Capture the cell that displays the provided text and extract its [x, y] central coordinate. 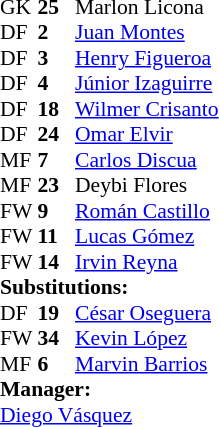
Henry Figueroa [147, 58]
Júnior Izaguirre [147, 83]
Omar Elvir [147, 135]
14 [57, 262]
Lucas Gómez [147, 237]
Kevin López [147, 339]
César Oseguera [147, 313]
Carlos Discua [147, 160]
Deybi Flores [147, 185]
23 [57, 185]
Marvin Barrios [147, 364]
Wilmer Crisanto [147, 109]
Román Castillo [147, 211]
9 [57, 211]
18 [57, 109]
34 [57, 339]
24 [57, 135]
19 [57, 313]
Manager: [110, 389]
6 [57, 364]
Substitutions: [110, 287]
4 [57, 83]
2 [57, 33]
3 [57, 58]
11 [57, 237]
Juan Montes [147, 33]
Irvin Reyna [147, 262]
7 [57, 160]
